Return the [X, Y] coordinate for the center point of the cell that contains the specified text.  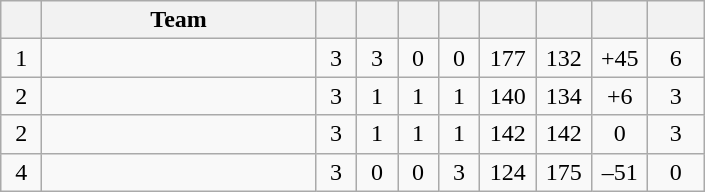
–51 [620, 172]
177 [508, 58]
6 [676, 58]
134 [564, 96]
132 [564, 58]
+45 [620, 58]
175 [564, 172]
140 [508, 96]
4 [22, 172]
124 [508, 172]
+6 [620, 96]
Team [179, 20]
